From the cell containing the given text, extract its center point as [x, y] coordinate. 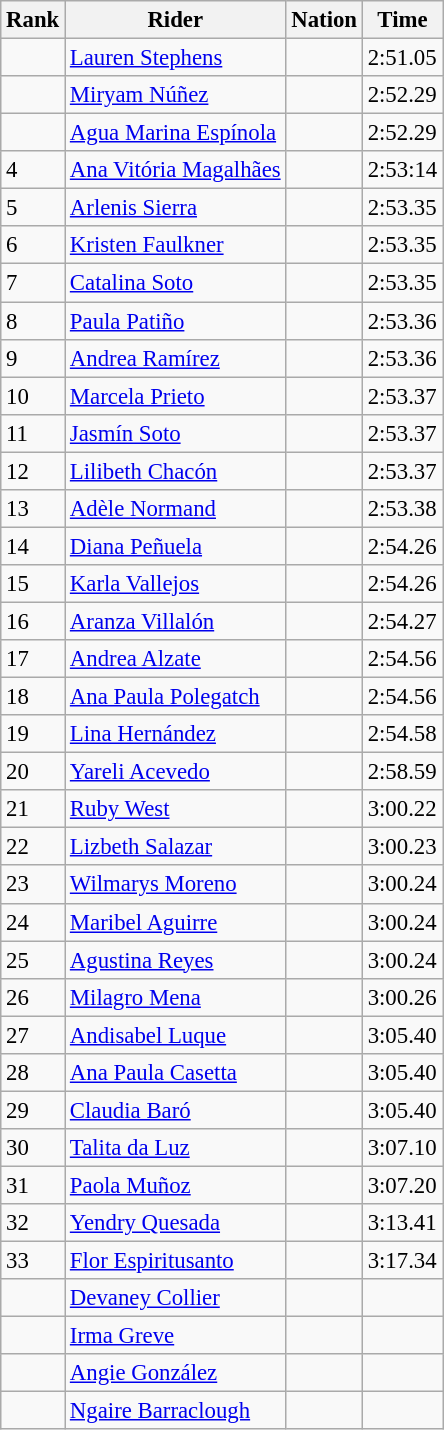
5 [33, 208]
12 [33, 471]
3:13.41 [402, 1223]
16 [33, 621]
20 [33, 772]
Nation [324, 20]
29 [33, 1110]
Paola Muñoz [176, 1185]
14 [33, 546]
3:00.22 [402, 809]
Agua Marina Espínola [176, 133]
Andrea Ramírez [176, 358]
9 [33, 358]
4 [33, 170]
3:00.23 [402, 847]
Irma Greve [176, 1336]
Wilmarys Moreno [176, 885]
Agustina Reyes [176, 960]
Kristen Faulkner [176, 245]
Aranza Villalón [176, 621]
Ana Vitória Magalhães [176, 170]
Lauren Stephens [176, 58]
24 [33, 922]
Milagro Mena [176, 997]
32 [33, 1223]
Time [402, 20]
3:17.34 [402, 1261]
6 [33, 245]
Yareli Acevedo [176, 772]
Adèle Normand [176, 509]
Marcela Prieto [176, 396]
13 [33, 509]
Andisabel Luque [176, 1035]
30 [33, 1148]
31 [33, 1185]
Paula Patiño [176, 321]
Jasmín Soto [176, 433]
26 [33, 997]
Lilibeth Chacón [176, 471]
Miryam Núñez [176, 95]
Devaney Collier [176, 1298]
Yendry Quesada [176, 1223]
11 [33, 433]
3:07.10 [402, 1148]
22 [33, 847]
2:54.27 [402, 621]
Ana Paula Casetta [176, 1073]
23 [33, 885]
Lina Hernández [176, 734]
3:00.26 [402, 997]
8 [33, 321]
Andrea Alzate [176, 659]
2:53:14 [402, 170]
2:51.05 [402, 58]
18 [33, 697]
Ngaire Barraclough [176, 1411]
Rider [176, 20]
Rank [33, 20]
Ana Paula Polegatch [176, 697]
2:58.59 [402, 772]
17 [33, 659]
21 [33, 809]
Arlenis Sierra [176, 208]
Maribel Aguirre [176, 922]
19 [33, 734]
2:53.38 [402, 509]
Lizbeth Salazar [176, 847]
10 [33, 396]
Angie González [176, 1373]
33 [33, 1261]
27 [33, 1035]
2:54.58 [402, 734]
Flor Espiritusanto [176, 1261]
3:07.20 [402, 1185]
7 [33, 283]
Talita da Luz [176, 1148]
Karla Vallejos [176, 584]
25 [33, 960]
Ruby West [176, 809]
28 [33, 1073]
Diana Peñuela [176, 546]
Catalina Soto [176, 283]
15 [33, 584]
Claudia Baró [176, 1110]
